Capture the cell that displays the provided text and extract its (x, y) central coordinate. 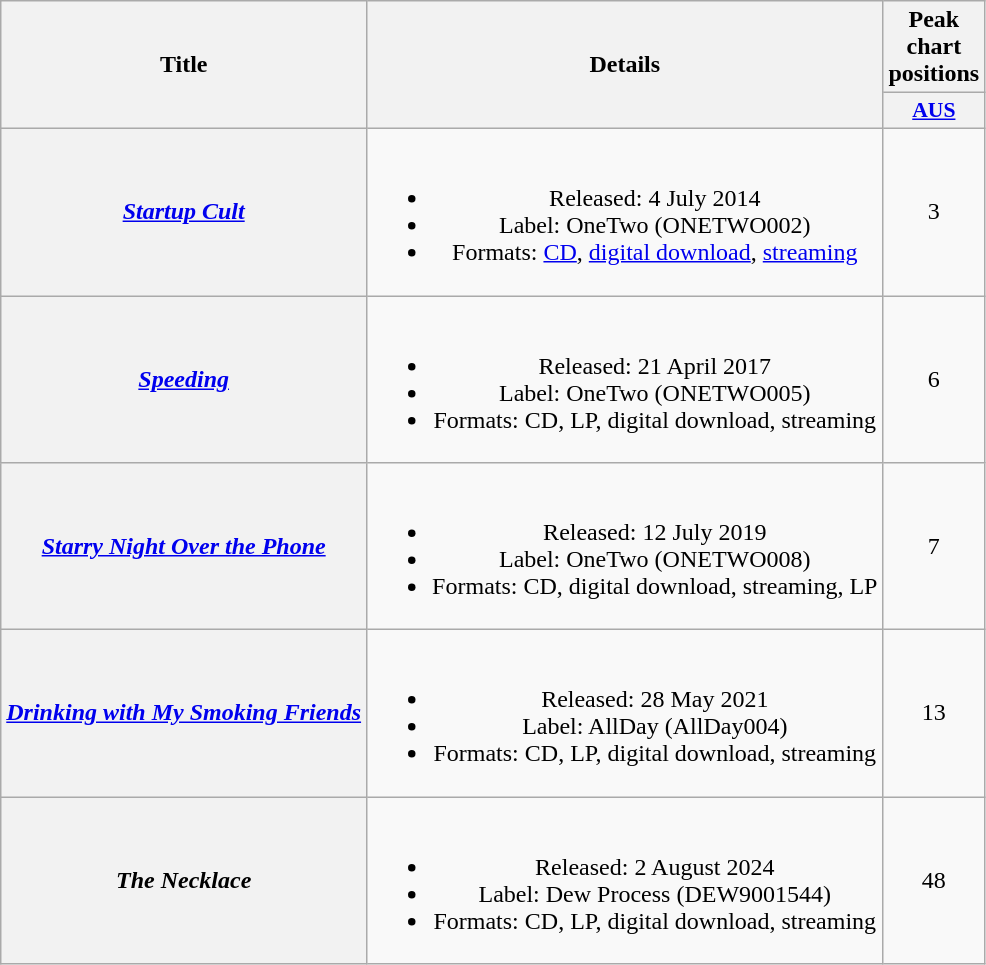
Title (184, 65)
Speeding (184, 380)
Released: 12 July 2019Label: OneTwo (ONETWO008)Formats: CD, digital download, streaming, LP (625, 546)
48 (934, 880)
6 (934, 380)
3 (934, 212)
13 (934, 714)
Released: 21 April 2017Label: OneTwo (ONETWO005)Formats: CD, LP, digital download, streaming (625, 380)
Released: 2 August 2024Label: Dew Process (DEW9001544)Formats: CD, LP, digital download, streaming (625, 880)
Details (625, 65)
Released: 4 July 2014Label: OneTwo (ONETWO002)Formats: CD, digital download, streaming (625, 212)
AUS (934, 111)
Starry Night Over the Phone (184, 546)
7 (934, 546)
Peak chart positions (934, 47)
Startup Cult (184, 212)
Released: 28 May 2021Label: AllDay (AllDay004)Formats: CD, LP, digital download, streaming (625, 714)
The Necklace (184, 880)
Drinking with My Smoking Friends (184, 714)
